Return [X, Y] of the center of cell containing provided text 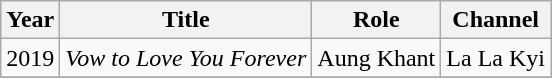
Vow to Love You Forever [186, 58]
2019 [30, 58]
La La Kyi [496, 58]
Aung Khant [376, 58]
Year [30, 20]
Channel [496, 20]
Role [376, 20]
Title [186, 20]
